Scan for the cell matching the given text and deliver its [X, Y] coordinate at center. 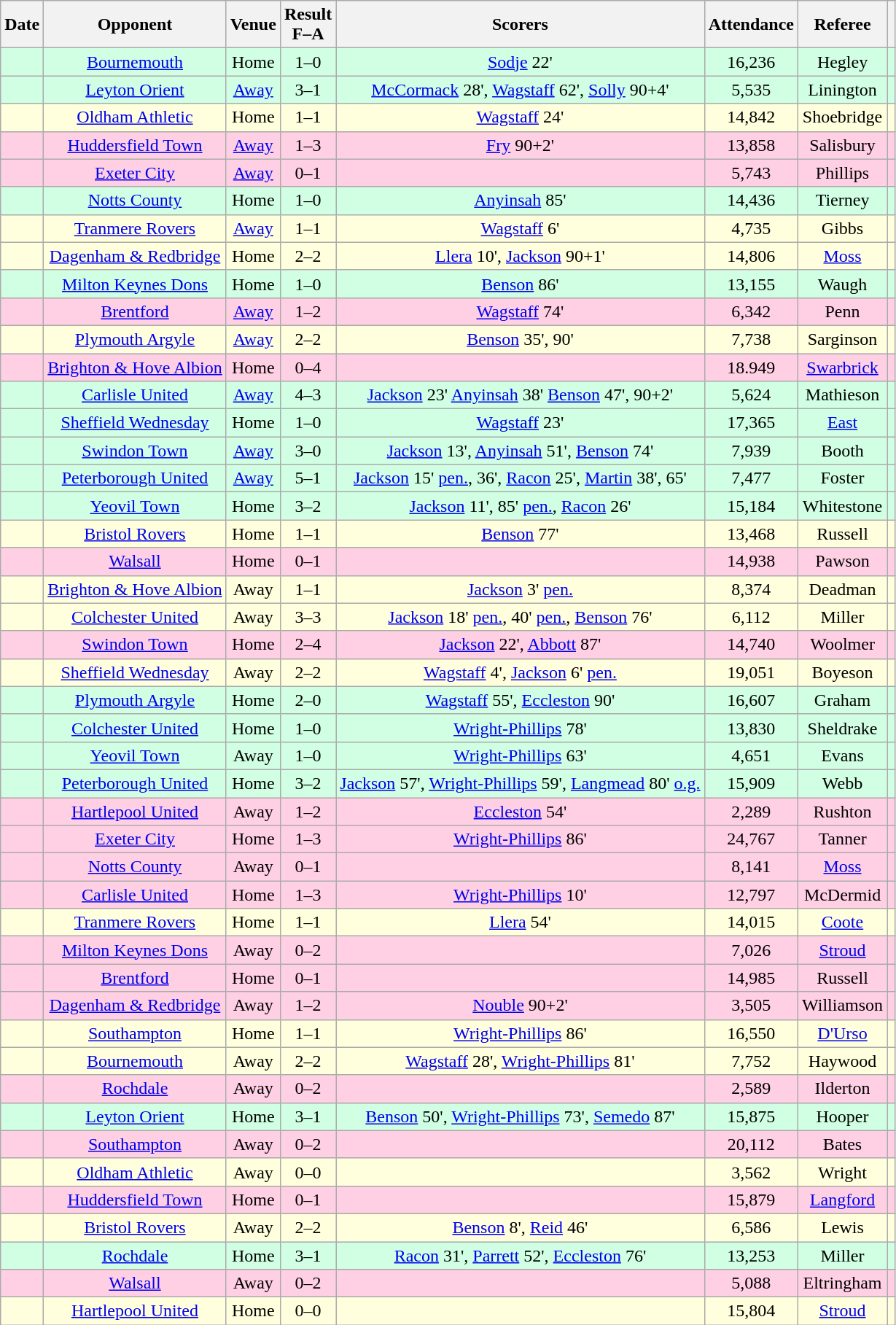
Sheldrake [842, 728]
Benson 35', 90' [521, 339]
Referee [842, 25]
Sodje 22' [521, 62]
3,562 [751, 1172]
4,735 [751, 228]
4,651 [751, 755]
Jackson 23' Anyinsah 38' Benson 47', 90+2' [521, 395]
Llera 54' [521, 922]
14,985 [751, 978]
Ilderton [842, 1089]
4–3 [308, 395]
Wright [842, 1172]
Wright-Phillips 10' [521, 895]
Wagstaff 24' [521, 117]
7,026 [751, 950]
Coote [842, 922]
Benson 50', Wright-Phillips 73', Semedo 87' [521, 1116]
5,088 [751, 1283]
13,468 [751, 534]
Waugh [842, 284]
13,830 [751, 728]
Jackson 18' pen., 40' pen., Benson 76' [521, 617]
Jackson 13', Anyinsah 51', Benson 74' [521, 451]
13,858 [751, 145]
2–0 [308, 700]
7,477 [751, 478]
Wagstaff 28', Wright-Phillips 81' [521, 1061]
8,374 [751, 589]
2–4 [308, 645]
Wagstaff 6' [521, 228]
Wright-Phillips 78' [521, 728]
Nouble 90+2' [521, 1006]
Tierney [842, 201]
Linington [842, 90]
Webb [842, 783]
Mathieson [842, 395]
19,051 [751, 672]
16,236 [751, 62]
14,436 [751, 201]
McCormack 28', Wagstaff 62', Solly 90+4' [521, 90]
6,586 [751, 1227]
0–4 [308, 367]
Gibbs [842, 228]
Jackson 57', Wright-Phillips 59', Langmead 80' o.g. [521, 783]
Jackson 22', Abbott 87' [521, 645]
14,842 [751, 117]
Langford [842, 1200]
Date [22, 25]
East [842, 423]
Scorers [521, 25]
3,505 [751, 1006]
Tanner [842, 839]
15,875 [751, 1116]
16,550 [751, 1033]
8,141 [751, 867]
Llera 10', Jackson 90+1' [521, 256]
13,155 [751, 284]
Venue [253, 25]
ResultF–A [308, 25]
Williamson [842, 1006]
Attendance [751, 25]
Hooper [842, 1116]
Fry 90+2' [521, 145]
7,939 [751, 451]
Racon 31', Parrett 52', Eccleston 76' [521, 1255]
Foster [842, 478]
14,938 [751, 562]
17,365 [751, 423]
Anyinsah 85' [521, 201]
Wagstaff 23' [521, 423]
Jackson 11', 85' pen., Racon 26' [521, 506]
Rushton [842, 812]
Wagstaff 4', Jackson 6' pen. [521, 672]
5,535 [751, 90]
Penn [842, 311]
3–0 [308, 451]
Boyeson [842, 672]
5,743 [751, 173]
Wright-Phillips 63' [521, 755]
15,804 [751, 1311]
Bates [842, 1144]
Swarbrick [842, 367]
7,752 [751, 1061]
Woolmer [842, 645]
15,879 [751, 1200]
15,184 [751, 506]
Wagstaff 55', Eccleston 90' [521, 700]
Haywood [842, 1061]
Benson 86' [521, 284]
D'Urso [842, 1033]
Evans [842, 755]
5,624 [751, 395]
16,607 [751, 700]
2,589 [751, 1089]
14,806 [751, 256]
Benson 8', Reid 46' [521, 1227]
2,289 [751, 812]
5–1 [308, 478]
Whitestone [842, 506]
6,112 [751, 617]
Shoebridge [842, 117]
14,740 [751, 645]
12,797 [751, 895]
Hegley [842, 62]
Lewis [842, 1227]
Eltringham [842, 1283]
24,767 [751, 839]
Pawson [842, 562]
Benson 77' [521, 534]
20,112 [751, 1144]
Opponent [135, 25]
15,909 [751, 783]
McDermid [842, 895]
Salisbury [842, 145]
Eccleston 54' [521, 812]
Phillips [842, 173]
13,253 [751, 1255]
Jackson 15' pen., 36', Racon 25', Martin 38', 65' [521, 478]
18.949 [751, 367]
Deadman [842, 589]
Wagstaff 74' [521, 311]
Graham [842, 700]
14,015 [751, 922]
Booth [842, 451]
Jackson 3' pen. [521, 589]
3–3 [308, 617]
6,342 [751, 311]
Sarginson [842, 339]
7,738 [751, 339]
